Determine the (X, Y) coordinate at the center of the cell enclosing the given text.  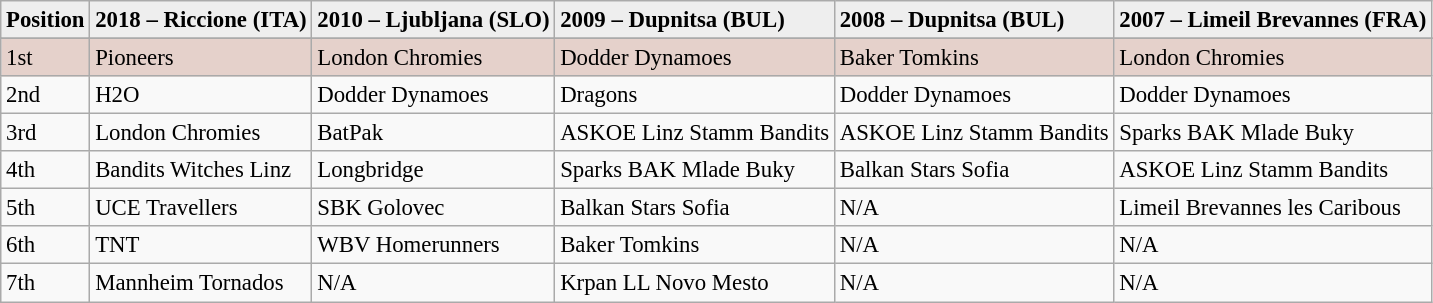
TNT (201, 245)
Bandits Witches Linz (201, 170)
2007 – Limeil Brevannes (FRA) (1273, 20)
5th (46, 208)
4th (46, 170)
BatPak (434, 133)
Position (46, 20)
2018 – Riccione (ITA) (201, 20)
UCE Travellers (201, 208)
2008 – Dupnitsa (BUL) (974, 20)
2009 – Dupnitsa (BUL) (695, 20)
6th (46, 245)
Limeil Brevannes les Caribous (1273, 208)
Pioneers (201, 58)
7th (46, 283)
Longbridge (434, 170)
1st (46, 58)
SBK Golovec (434, 208)
2010 – Ljubljana (SLO) (434, 20)
Dragons (695, 95)
Mannheim Tornados (201, 283)
3rd (46, 133)
2nd (46, 95)
Krpan LL Novo Mesto (695, 283)
WBV Homerunners (434, 245)
H2O (201, 95)
